Scan for the cell matching the given text and deliver its (x, y) coordinate at center. 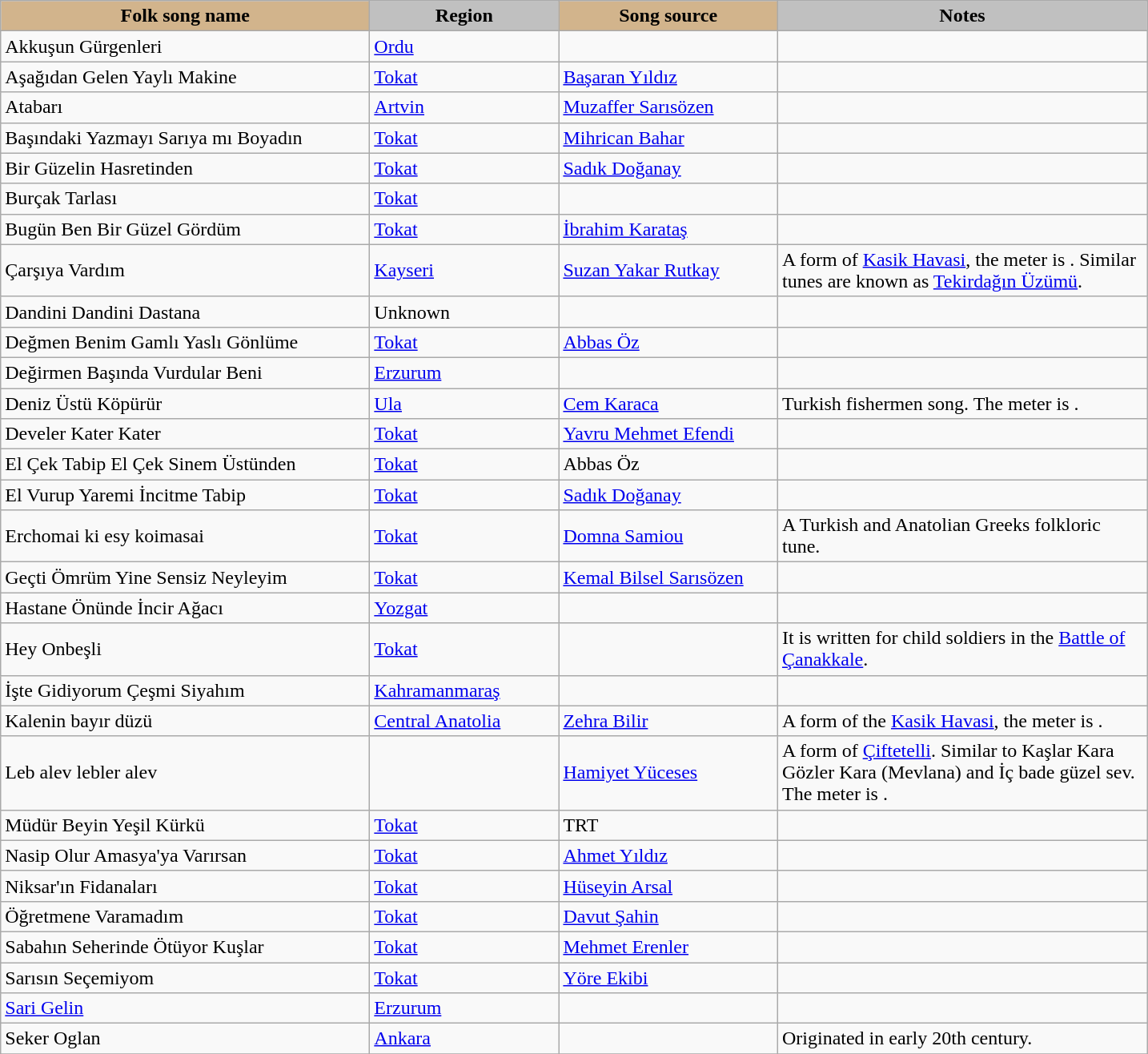
Mihrican Bahar (668, 138)
Yöre Ekibi (668, 978)
Değmen Benim Gamlı Yaslı Gönlüme (186, 342)
El Çek Tabip El Çek Sinem Üstünden (186, 465)
Kahramanmaraş (464, 690)
Hey Onbeşli (186, 649)
El Vurup Yaremi İncitme Tabip (186, 495)
Yavru Mehmet Efendi (668, 434)
Aşağıdan Gelen Yaylı Makine (186, 77)
Domna Samiou (668, 537)
İşte Gidiyorum Çeşmi Siyahım (186, 690)
Turkish fishermen song. The meter is . (962, 403)
Niksar'ın Fidanaları (186, 886)
Folk song name (186, 16)
Suzan Yakar Rutkay (668, 271)
Region (464, 16)
Unknown (464, 312)
A form of the Kasik Havasi, the meter is . (962, 721)
Zehra Bilir (668, 721)
Dandini Dandini Dastana (186, 312)
Hüseyin Arsal (668, 886)
Sarısın Seçemiyom (186, 978)
İbrahim Karataş (668, 229)
Originated in early 20th century. (962, 1039)
Nasip Olur Amasya'ya Varırsan (186, 855)
Davut Şahin (668, 916)
A form of Çiftetelli. Similar to Kaşlar Kara Gözler Kara (Mevlana) and İç bade güzel sev. The meter is . (962, 773)
Hamiyet Yüceses (668, 773)
Yozgat (464, 608)
Sabahın Seherinde Ötüyor Kuşlar (186, 947)
Seker Oglan (186, 1039)
Ordu (464, 46)
Sari Gelin (186, 1008)
Öğretmene Varamadım (186, 916)
A form of Kasik Havasi, the meter is . Similar tunes are known as Tekirdağın Üzümü. (962, 271)
It is written for child soldiers in the Battle of Çanakkale. (962, 649)
Notes (962, 16)
Ula (464, 403)
Kalenin bayır düzü (186, 721)
Ankara (464, 1039)
Mehmet Erenler (668, 947)
Deniz Üstü Köpürür (186, 403)
Song source (668, 16)
A Turkish and Anatolian Greeks folkloric tune. (962, 537)
TRT (668, 825)
Kayseri (464, 271)
Ahmet Yıldız (668, 855)
Başındaki Yazmayı Sarıya mı Boyadın (186, 138)
Atabarı (186, 107)
Bugün Ben Bir Güzel Gördüm (186, 229)
Muzaffer Sarısözen (668, 107)
Leb alev lebler alev (186, 773)
Çarşıya Vardım (186, 271)
Erchomai ki esy koimasai (186, 537)
Develer Kater Kater (186, 434)
Bir Güzelin Hasretinden (186, 168)
Geçti Ömrüm Yine Sensiz Neyleyim (186, 577)
Burçak Tarlası (186, 199)
Değirmen Başında Vurdular Beni (186, 372)
Başaran Yıldız (668, 77)
Artvin (464, 107)
Müdür Beyin Yeşil Kürkü (186, 825)
Akkuşun Gürgenleri (186, 46)
Hastane Önünde İncir Ağacı (186, 608)
Cem Karaca (668, 403)
Kemal Bilsel Sarısözen (668, 577)
Central Anatolia (464, 721)
